Return (X, Y) of the center of cell containing provided text 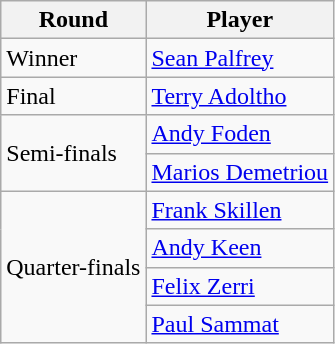
Round (74, 20)
Winner (74, 58)
Final (74, 96)
Terry Adoltho (240, 96)
Player (240, 20)
Quarter-finals (74, 267)
Paul Sammat (240, 324)
Andy Foden (240, 134)
Sean Palfrey (240, 58)
Marios Demetriou (240, 172)
Andy Keen (240, 248)
Frank Skillen (240, 210)
Felix Zerri (240, 286)
Semi-finals (74, 153)
